Scan for the cell matching the given text and deliver its (x, y) coordinate at center. 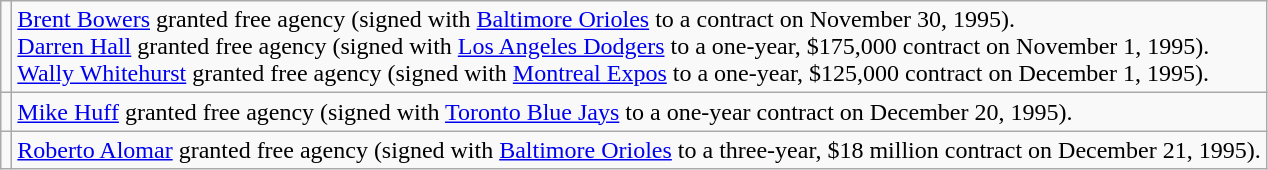
Roberto Alomar granted free agency (signed with Baltimore Orioles to a three-year, $18 million contract on December 21, 1995). (639, 150)
Mike Huff granted free agency (signed with Toronto Blue Jays to a one-year contract on December 20, 1995). (639, 112)
